Pinpoint the cell where the given text exists, returning its (x, y) midpoint coordinate. 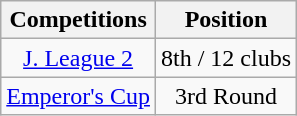
3rd Round (226, 96)
J. League 2 (78, 58)
8th / 12 clubs (226, 58)
Position (226, 20)
Competitions (78, 20)
Emperor's Cup (78, 96)
